Output the (X, Y) coordinate of the center of the cell containing the given text.  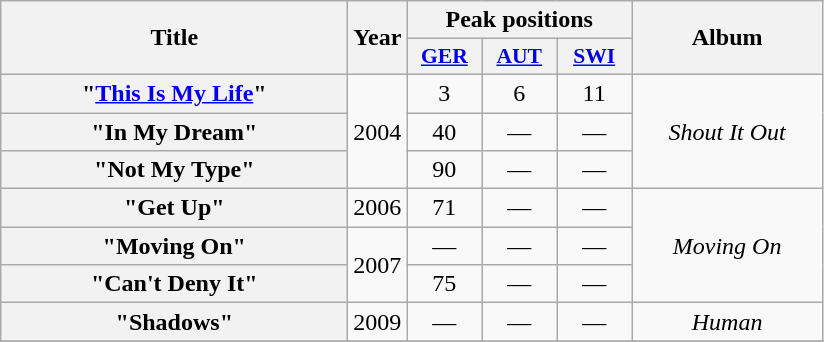
3 (444, 93)
2004 (378, 131)
Year (378, 38)
Album (728, 38)
75 (444, 284)
Moving On (728, 246)
"Get Up" (174, 208)
"Can't Deny It" (174, 284)
"Not My Type" (174, 170)
90 (444, 170)
"Moving On" (174, 246)
11 (594, 93)
Title (174, 38)
6 (520, 93)
Peak positions (520, 20)
40 (444, 131)
71 (444, 208)
SWI (594, 57)
"This Is My Life" (174, 93)
2009 (378, 322)
"Shadows" (174, 322)
AUT (520, 57)
Human (728, 322)
2007 (378, 265)
2006 (378, 208)
GER (444, 57)
Shout It Out (728, 131)
"In My Dream" (174, 131)
